For the text-containing cell, return its midpoint in (X, Y) coordinate format. 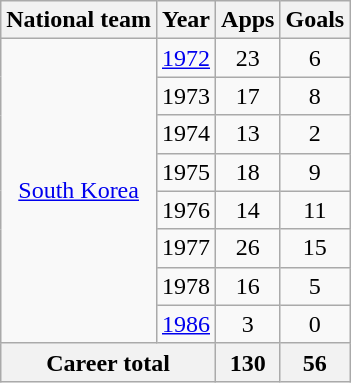
5 (315, 286)
11 (315, 210)
South Korea (79, 191)
26 (248, 248)
1976 (186, 210)
Goals (315, 20)
130 (248, 362)
3 (248, 324)
8 (315, 96)
6 (315, 58)
1973 (186, 96)
1986 (186, 324)
Apps (248, 20)
Year (186, 20)
13 (248, 134)
1974 (186, 134)
1978 (186, 286)
17 (248, 96)
National team (79, 20)
16 (248, 286)
Career total (108, 362)
15 (315, 248)
1972 (186, 58)
14 (248, 210)
1975 (186, 172)
0 (315, 324)
2 (315, 134)
1977 (186, 248)
56 (315, 362)
23 (248, 58)
9 (315, 172)
18 (248, 172)
